Detect which cell encompasses the target text, then output its (X, Y) center coordinate. 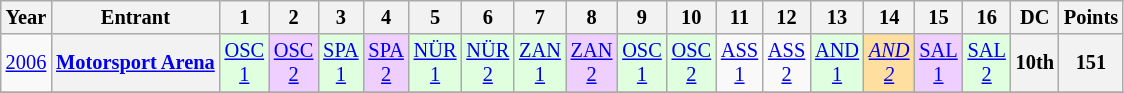
NÜR1 (436, 63)
5 (436, 17)
3 (340, 17)
2 (294, 17)
11 (740, 17)
SPA1 (340, 63)
10 (692, 17)
SPA2 (386, 63)
Motorsport Arena (135, 63)
AND2 (889, 63)
1 (244, 17)
DC (1035, 17)
151 (1091, 63)
SAL2 (987, 63)
15 (938, 17)
14 (889, 17)
Points (1091, 17)
Entrant (135, 17)
ZAN1 (540, 63)
ASS1 (740, 63)
10th (1035, 63)
16 (987, 17)
SAL1 (938, 63)
9 (642, 17)
12 (786, 17)
6 (488, 17)
AND1 (837, 63)
NÜR2 (488, 63)
ASS2 (786, 63)
ZAN2 (592, 63)
2006 (26, 63)
13 (837, 17)
4 (386, 17)
8 (592, 17)
7 (540, 17)
Year (26, 17)
